Extract the (X, Y) coordinate from the center of the cell holding the provided text.  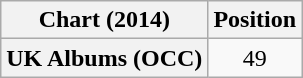
Position (255, 20)
Chart (2014) (104, 20)
UK Albums (OCC) (104, 58)
49 (255, 58)
